Search for the cell housing the specified text and yield its [X, Y] center coordinate. 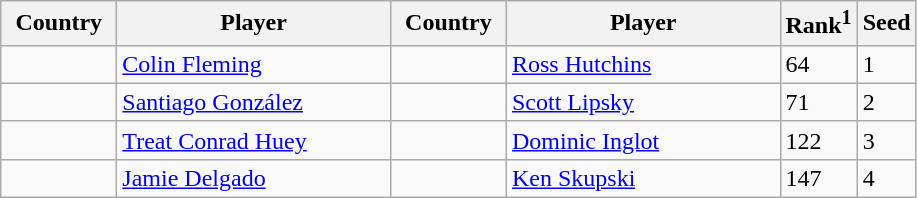
Ross Hutchins [643, 64]
Rank1 [818, 24]
71 [818, 102]
Dominic Inglot [643, 140]
Treat Conrad Huey [254, 140]
Ken Skupski [643, 178]
147 [818, 178]
Seed [886, 24]
4 [886, 178]
Jamie Delgado [254, 178]
Scott Lipsky [643, 102]
122 [818, 140]
Santiago González [254, 102]
Colin Fleming [254, 64]
3 [886, 140]
1 [886, 64]
2 [886, 102]
64 [818, 64]
